Identify which cell holds the provided text, then report its [X, Y] central coordinate. 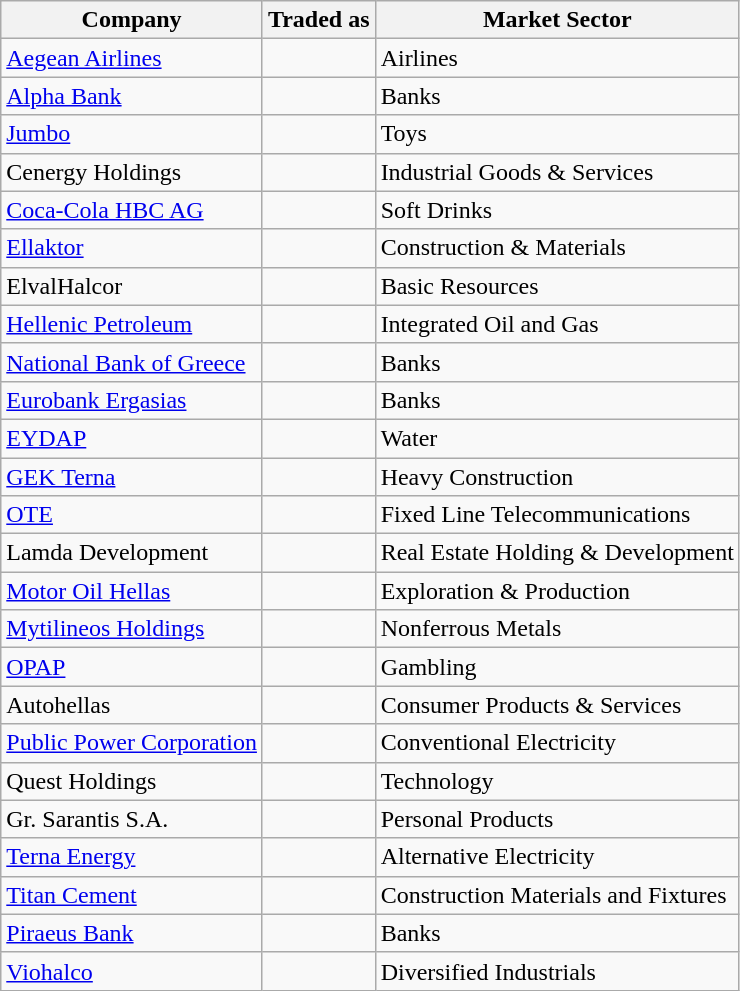
Piraeus Bank [132, 933]
Soft Drinks [557, 210]
Construction Materials and Fixtures [557, 895]
OTE [132, 515]
Consumer Products & Services [557, 705]
Real Estate Holding & Development [557, 553]
Airlines [557, 58]
Alpha Bank [132, 96]
Gambling [557, 667]
Motor Oil Hellas [132, 591]
Conventional Electricity [557, 743]
Exploration & Production [557, 591]
Company [132, 20]
Alternative Electricity [557, 857]
Mytilineos Holdings [132, 629]
ElvalHalcor [132, 286]
Basic Resources [557, 286]
Viohalco [132, 971]
Water [557, 438]
OPAP [132, 667]
Integrated Oil and Gas [557, 324]
Heavy Construction [557, 477]
Titan Cement [132, 895]
Technology [557, 781]
Jumbo [132, 134]
GEK Terna [132, 477]
Construction & Materials [557, 248]
Market Sector [557, 20]
Coca-Cola HBC AG [132, 210]
Ellaktor [132, 248]
National Bank of Greece [132, 362]
Public Power Corporation [132, 743]
Nonferrous Metals [557, 629]
Lamda Development [132, 553]
Hellenic Petroleum [132, 324]
Industrial Goods & Services [557, 172]
Personal Products [557, 819]
Terna Energy [132, 857]
Autohellas [132, 705]
Aegean Airlines [132, 58]
Cenergy Holdings [132, 172]
Toys [557, 134]
Diversified Industrials [557, 971]
Eurobank Ergasias [132, 400]
Fixed Line Telecommunications [557, 515]
EYDAP [132, 438]
Gr. Sarantis S.A. [132, 819]
Quest Holdings [132, 781]
Traded as [318, 20]
